Detect which cell encompasses the target text, then output its [X, Y] center coordinate. 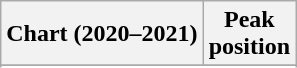
Chart (2020–2021) [102, 34]
Peak position [249, 34]
